Identify which cell holds the provided text, then report its [X, Y] central coordinate. 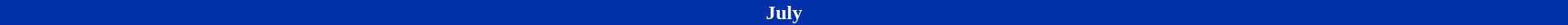
July [784, 12]
